Determine the (X, Y) coordinate at the center of the cell enclosing the given text.  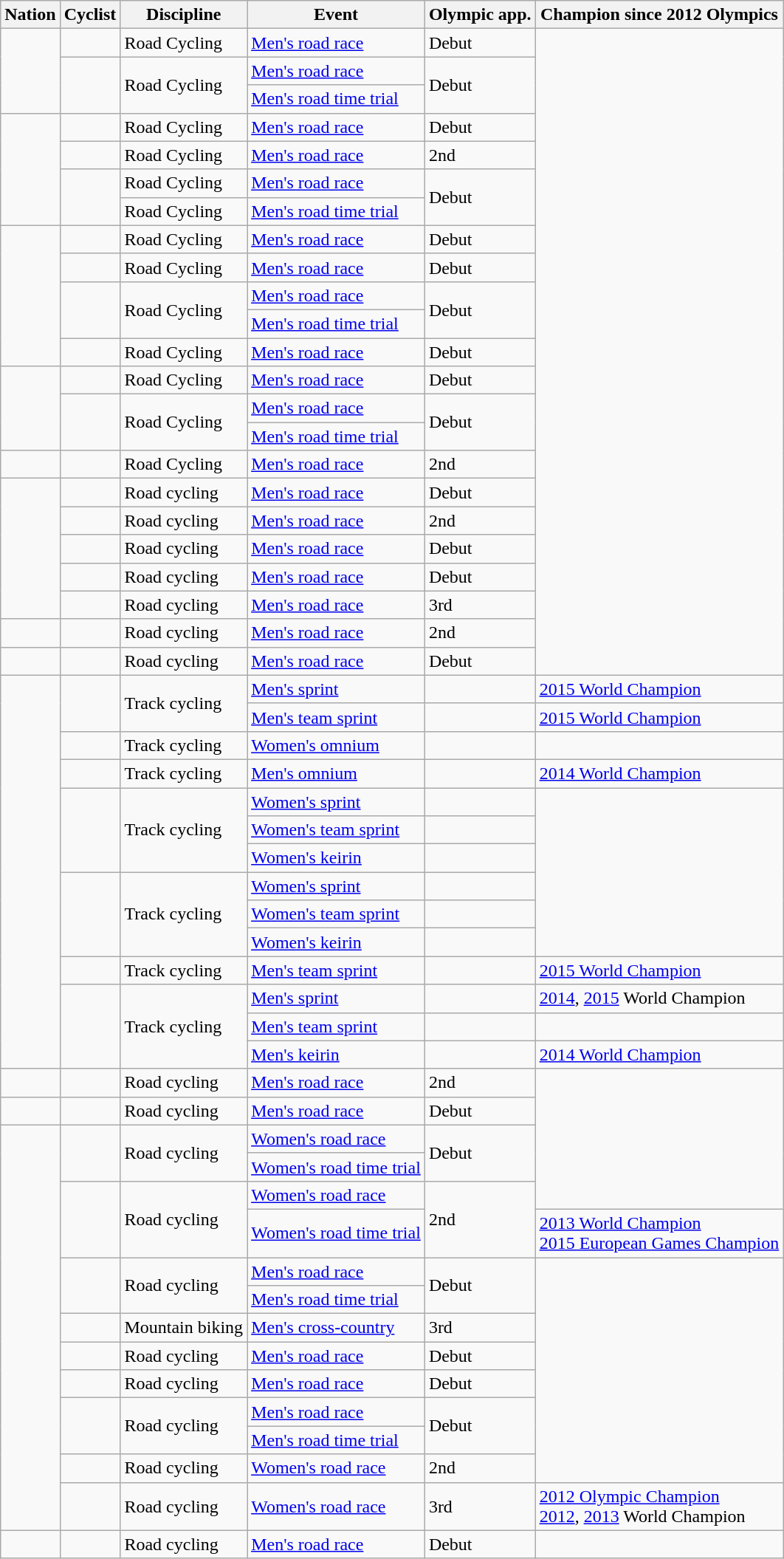
Men's cross-country (337, 1328)
2014, 2015 World Champion (659, 998)
2013 World Champion2015 European Games Champion (659, 1233)
Men's omnium (337, 773)
Nation (30, 15)
Cyclist (90, 15)
2012 Olympic Champion2012, 2013 World Champion (659, 1507)
Men's keirin (337, 1055)
Mountain biking (184, 1328)
Champion since 2012 Olympics (659, 15)
Discipline (184, 15)
Women's omnium (337, 745)
Event (337, 15)
Olympic app. (480, 15)
